From the cell containing the given text, extract its center point as (X, Y) coordinate. 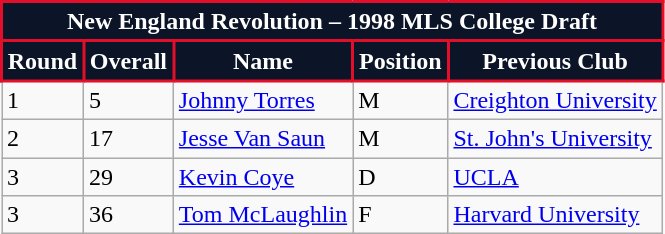
New England Revolution – 1998 MLS College Draft (332, 22)
17 (128, 138)
F (400, 215)
Position (400, 61)
Tom McLaughlin (262, 215)
Jesse Van Saun (262, 138)
Creighton University (555, 100)
D (400, 177)
36 (128, 215)
Harvard University (555, 215)
1 (43, 100)
Kevin Coye (262, 177)
Johnny Torres (262, 100)
29 (128, 177)
2 (43, 138)
Previous Club (555, 61)
5 (128, 100)
Name (262, 61)
St. John's University (555, 138)
Overall (128, 61)
UCLA (555, 177)
Round (43, 61)
